Search for the cell housing the specified text and yield its (x, y) center coordinate. 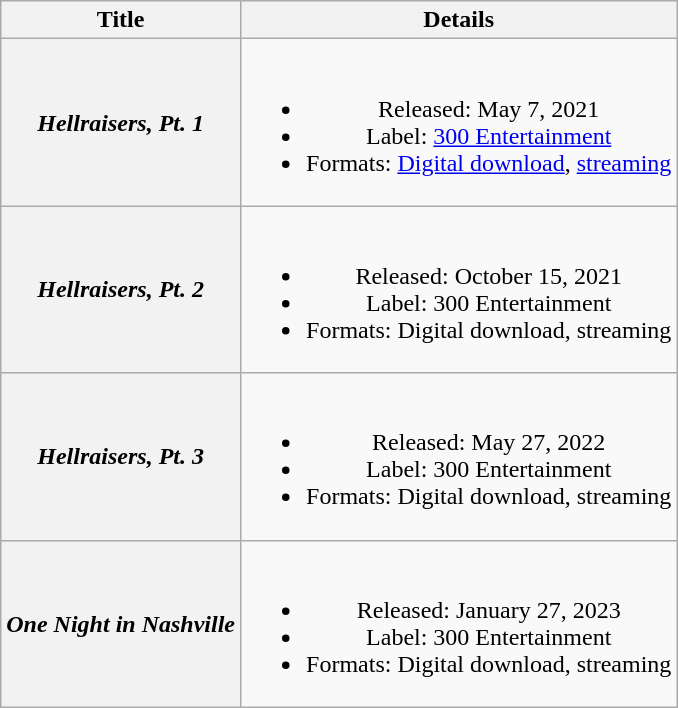
Hellraisers, Pt. 1 (121, 122)
Released: May 7, 2021Label: 300 EntertainmentFormats: Digital download, streaming (459, 122)
Title (121, 20)
Released: May 27, 2022Label: 300 EntertainmentFormats: Digital download, streaming (459, 456)
Hellraisers, Pt. 2 (121, 290)
Released: October 15, 2021Label: 300 EntertainmentFormats: Digital download, streaming (459, 290)
Hellraisers, Pt. 3 (121, 456)
One Night in Nashville (121, 624)
Details (459, 20)
Released: January 27, 2023Label: 300 EntertainmentFormats: Digital download, streaming (459, 624)
